Capture the cell that displays the provided text and extract its [x, y] central coordinate. 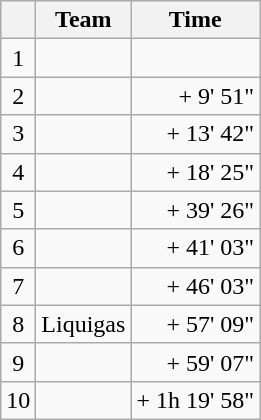
+ 18' 25" [196, 172]
10 [18, 400]
Liquigas [84, 324]
5 [18, 210]
3 [18, 134]
+ 39' 26" [196, 210]
7 [18, 286]
+ 41' 03" [196, 248]
9 [18, 362]
+ 57' 09" [196, 324]
+ 9' 51" [196, 96]
+ 59' 07" [196, 362]
Team [84, 20]
+ 1h 19' 58" [196, 400]
+ 46' 03" [196, 286]
6 [18, 248]
Time [196, 20]
4 [18, 172]
2 [18, 96]
8 [18, 324]
+ 13' 42" [196, 134]
1 [18, 58]
